From the cell containing the given text, extract its center point as (x, y) coordinate. 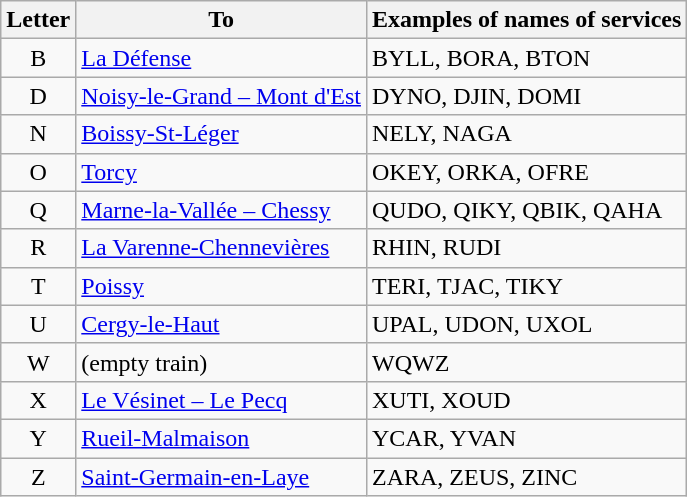
Saint-Germain-en-Laye (222, 477)
O (38, 172)
NELY, NAGA (526, 134)
X (38, 400)
TERI, TJAC, TIKY (526, 286)
D (38, 96)
Rueil-Malmaison (222, 438)
UPAL, UDON, UXOL (526, 324)
OKEY, ORKA, OFRE (526, 172)
La Varenne-Chennevières (222, 248)
QUDO, QIKY, QBIK, QAHA (526, 210)
Letter (38, 20)
Z (38, 477)
La Défense (222, 58)
Cergy-le-Haut (222, 324)
N (38, 134)
Q (38, 210)
WQWZ (526, 362)
YCAR, YVAN (526, 438)
Poissy (222, 286)
ZARA, ZEUS, ZINC (526, 477)
BYLL, BORA, BTON (526, 58)
Examples of names of services (526, 20)
XUTI, XOUD (526, 400)
B (38, 58)
Noisy-le-Grand – Mont d'Est (222, 96)
R (38, 248)
Torcy (222, 172)
Boissy-St-Léger (222, 134)
RHIN, RUDI (526, 248)
W (38, 362)
Y (38, 438)
T (38, 286)
U (38, 324)
To (222, 20)
(empty train) (222, 362)
Le Vésinet – Le Pecq (222, 400)
Marne-la-Vallée – Chessy (222, 210)
DYNO, DJIN, DOMI (526, 96)
